For the text-containing cell, return its midpoint in (x, y) coordinate format. 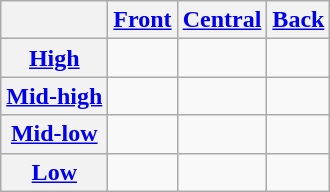
Central (222, 20)
Mid-low (54, 134)
Back (298, 20)
Front (142, 20)
Mid-high (54, 96)
High (54, 58)
Low (54, 172)
